Provide the [X, Y] coordinate of the cell's center where the given text is located.  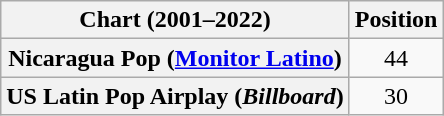
30 [396, 96]
Position [396, 20]
Chart (2001–2022) [175, 20]
44 [396, 58]
US Latin Pop Airplay (Billboard) [175, 96]
Nicaragua Pop (Monitor Latino) [175, 58]
